Return the [X, Y] coordinate for the center point of the cell that contains the specified text.  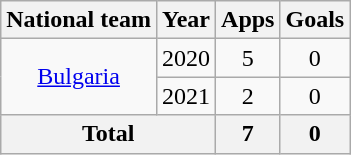
7 [248, 134]
Year [186, 20]
Apps [248, 20]
Total [108, 134]
Bulgaria [79, 77]
National team [79, 20]
Goals [315, 20]
5 [248, 58]
2021 [186, 96]
2 [248, 96]
2020 [186, 58]
